Determine the (x, y) coordinate at the center of the cell enclosing the given text.  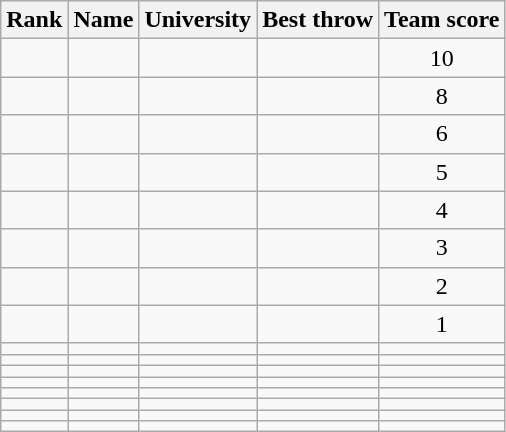
5 (442, 172)
Best throw (318, 20)
Team score (442, 20)
University (198, 20)
4 (442, 210)
2 (442, 286)
1 (442, 324)
Rank (34, 20)
3 (442, 248)
6 (442, 134)
10 (442, 58)
Name (104, 20)
8 (442, 96)
